Capture the cell that displays the provided text and extract its (x, y) central coordinate. 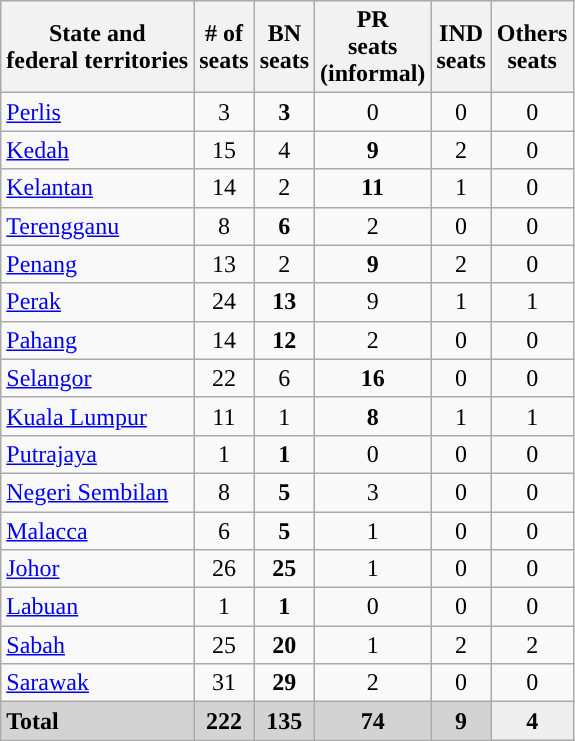
State andfederal territories (98, 47)
BNseats (284, 47)
135 (284, 721)
15 (224, 150)
Othersseats (532, 47)
Johor (98, 569)
31 (224, 683)
PRseats(informal) (373, 47)
Selangor (98, 378)
INDseats (461, 47)
74 (373, 721)
26 (224, 569)
29 (284, 683)
Kedah (98, 150)
24 (224, 302)
Total (98, 721)
Perlis (98, 112)
Kuala Lumpur (98, 416)
Negeri Sembilan (98, 492)
Sabah (98, 645)
Terengganu (98, 226)
Putrajaya (98, 454)
20 (284, 645)
Perak (98, 302)
# ofseats (224, 47)
Penang (98, 264)
222 (224, 721)
Pahang (98, 340)
Labuan (98, 607)
Kelantan (98, 188)
Sarawak (98, 683)
22 (224, 378)
12 (284, 340)
16 (373, 378)
Malacca (98, 531)
